Return the (x, y) coordinate for the center point of the cell that contains the specified text.  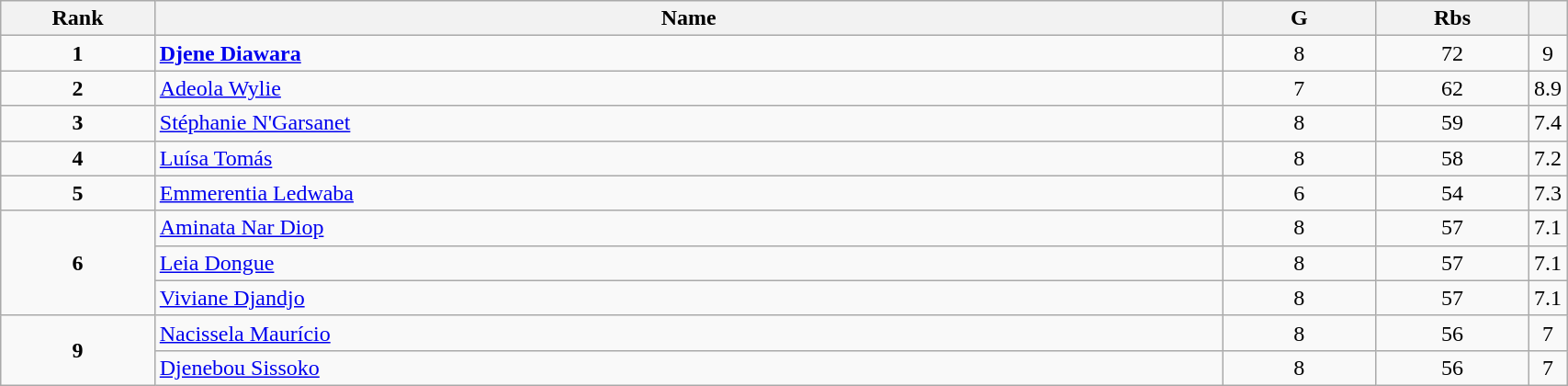
62 (1451, 88)
7.2 (1549, 158)
Djenebou Sissoko (689, 368)
Leia Dongue (689, 263)
Viviane Djandjo (689, 298)
Name (689, 18)
Stéphanie N'Garsanet (689, 123)
54 (1451, 193)
Djene Diawara (689, 53)
72 (1451, 53)
59 (1451, 123)
7.4 (1549, 123)
Aminata Nar Diop (689, 228)
Emmerentia Ledwaba (689, 193)
7.3 (1549, 193)
Rbs (1451, 18)
2 (78, 88)
58 (1451, 158)
8.9 (1549, 88)
Rank (78, 18)
4 (78, 158)
1 (78, 53)
Luísa Tomás (689, 158)
5 (78, 193)
G (1299, 18)
Adeola Wylie (689, 88)
Nacissela Maurício (689, 333)
3 (78, 123)
